Capture the cell that displays the provided text and extract its (X, Y) central coordinate. 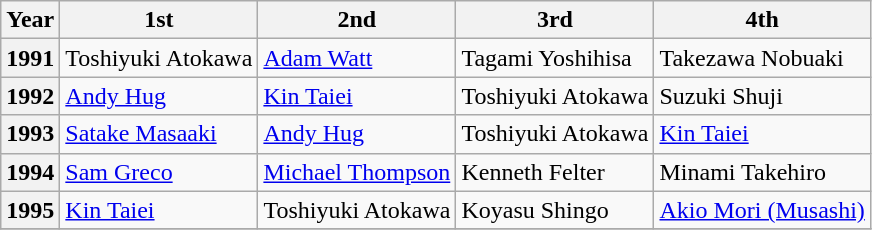
Koyasu Shingo (555, 210)
Satake Masaaki (159, 134)
1991 (30, 58)
1995 (30, 210)
1992 (30, 96)
2nd (357, 20)
4th (762, 20)
Suzuki Shuji (762, 96)
Minami Takehiro (762, 172)
Takezawa Nobuaki (762, 58)
Michael Thompson (357, 172)
1993 (30, 134)
Tagami Yoshihisa (555, 58)
Year (30, 20)
1st (159, 20)
Sam Greco (159, 172)
Akio Mori (Musashi) (762, 210)
1994 (30, 172)
3rd (555, 20)
Adam Watt (357, 58)
Kenneth Felter (555, 172)
